Scan for the cell matching the given text and deliver its (x, y) coordinate at center. 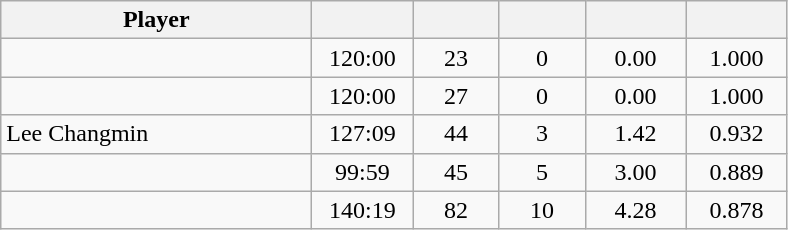
0.889 (736, 172)
0.878 (736, 210)
99:59 (362, 172)
3.00 (636, 172)
1.42 (636, 134)
0.932 (736, 134)
Player (156, 20)
45 (456, 172)
140:19 (362, 210)
10 (542, 210)
27 (456, 96)
82 (456, 210)
23 (456, 58)
127:09 (362, 134)
44 (456, 134)
5 (542, 172)
3 (542, 134)
Lee Changmin (156, 134)
4.28 (636, 210)
